Output the [x, y] coordinate of the center of the cell containing the given text.  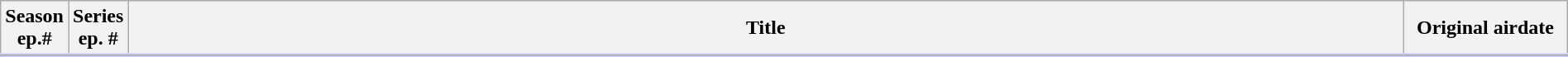
Original airdate [1485, 28]
Seasonep.# [35, 28]
Title [766, 28]
Seriesep. # [98, 28]
